Capture the cell that displays the provided text and extract its (X, Y) central coordinate. 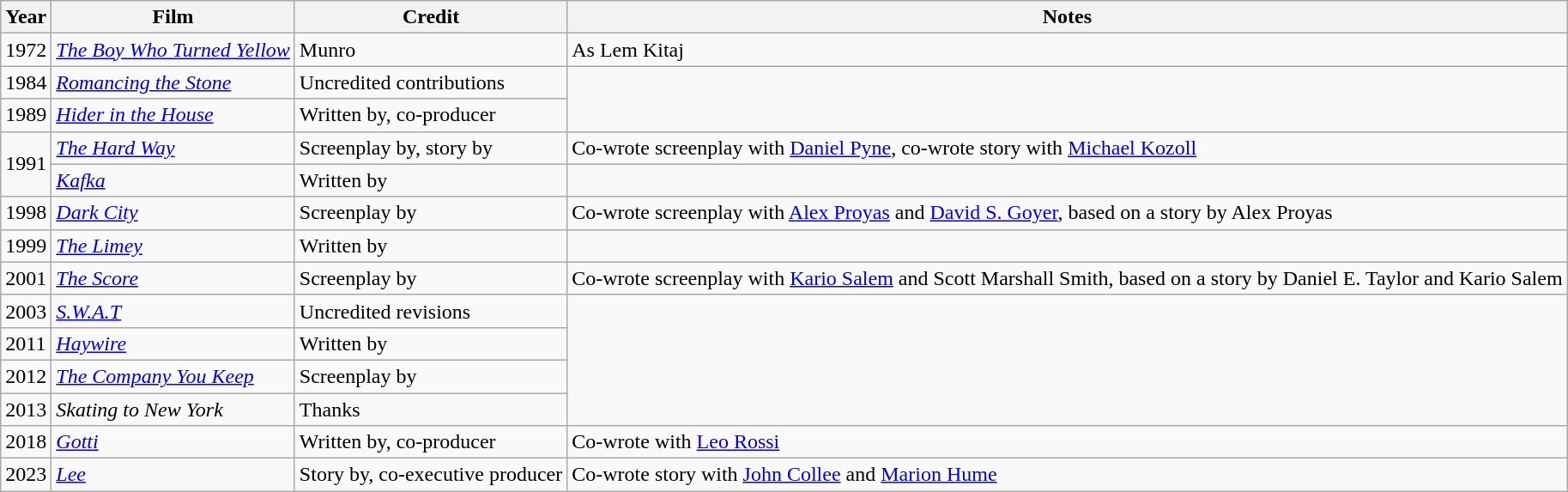
Credit (431, 17)
Year (26, 17)
2011 (26, 343)
Kafka (173, 180)
Co-wrote screenplay with Daniel Pyne, co-wrote story with Michael Kozoll (1068, 148)
Skating to New York (173, 410)
1972 (26, 50)
Notes (1068, 17)
2012 (26, 376)
2013 (26, 410)
Haywire (173, 343)
Co-wrote screenplay with Alex Proyas and David S. Goyer, based on a story by Alex Proyas (1068, 213)
Dark City (173, 213)
As Lem Kitaj (1068, 50)
Co-wrote story with John Collee and Marion Hume (1068, 475)
2001 (26, 278)
2023 (26, 475)
1984 (26, 82)
1989 (26, 115)
Screenplay by, story by (431, 148)
1999 (26, 246)
Co-wrote screenplay with Kario Salem and Scott Marshall Smith, based on a story by Daniel E. Taylor and Kario Salem (1068, 278)
Gotti (173, 442)
Film (173, 17)
Thanks (431, 410)
The Company You Keep (173, 376)
Uncredited contributions (431, 82)
The Limey (173, 246)
The Score (173, 278)
1998 (26, 213)
The Boy Who Turned Yellow (173, 50)
1991 (26, 164)
Uncredited revisions (431, 311)
2003 (26, 311)
Romancing the Stone (173, 82)
S.W.A.T (173, 311)
Story by, co-executive producer (431, 475)
Lee (173, 475)
2018 (26, 442)
Co-wrote with Leo Rossi (1068, 442)
The Hard Way (173, 148)
Hider in the House (173, 115)
Munro (431, 50)
